Provide the [X, Y] coordinate of the cell's center where the given text is located.  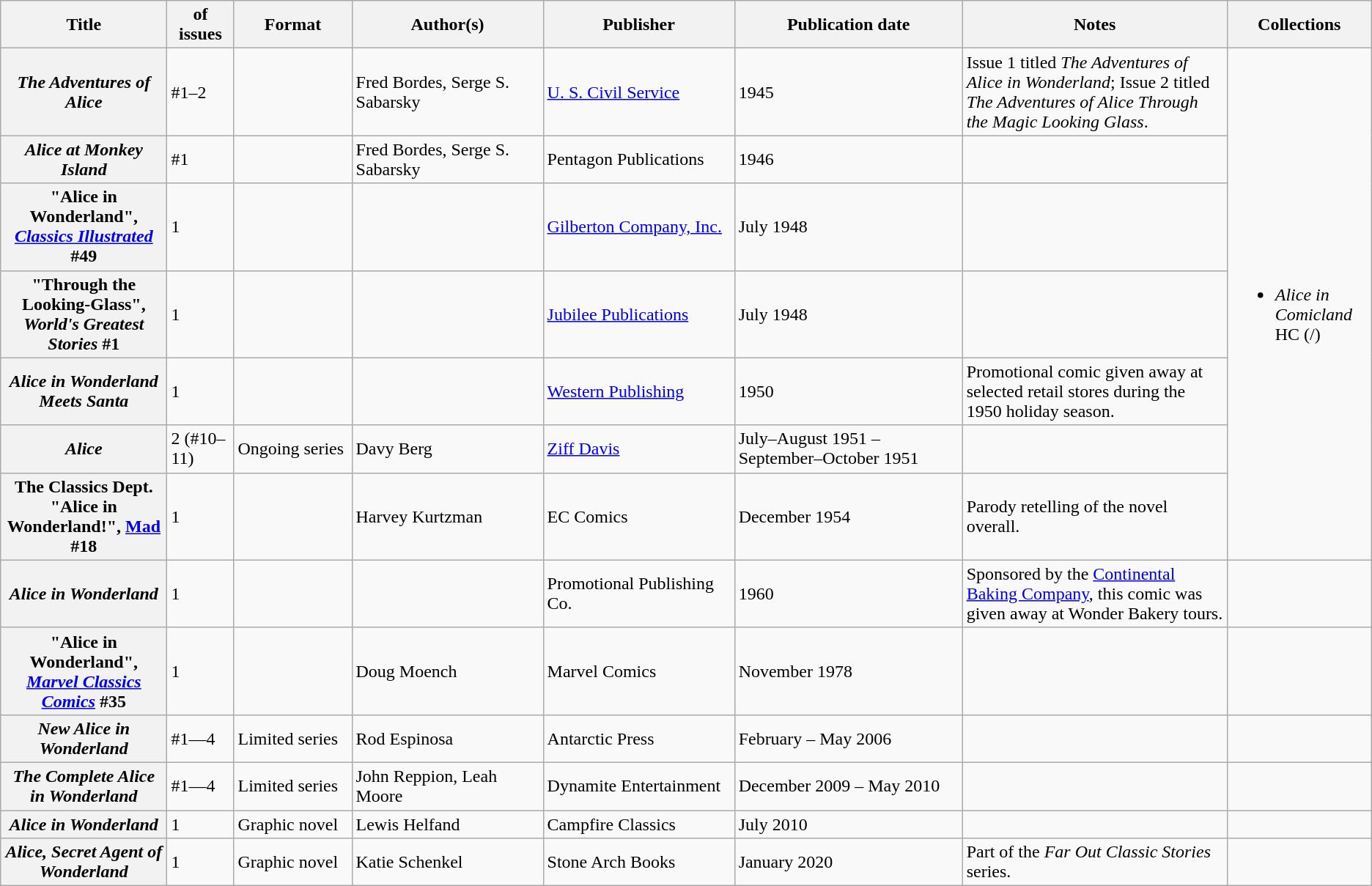
February – May 2006 [849, 739]
Sponsored by the Continental Baking Company, this comic was given away at Wonder Bakery tours. [1095, 594]
John Reppion, Leah Moore [447, 786]
Author(s) [447, 25]
Dynamite Entertainment [639, 786]
1945 [849, 92]
Publisher [639, 25]
December 1954 [849, 516]
July–August 1951 – September–October 1951 [849, 448]
Alice in Comicland HC (/) [1299, 304]
July 2010 [849, 824]
Parody retelling of the novel overall. [1095, 516]
Part of the Far Out Classic Stories series. [1095, 862]
Title [84, 25]
Alice at Monkey Island [84, 160]
Lewis Helfand [447, 824]
Alice, Secret Agent of Wonderland [84, 862]
#1 [201, 160]
1946 [849, 160]
Alice [84, 448]
New Alice in Wonderland [84, 739]
The Complete Alice in Wonderland [84, 786]
Gilberton Company, Inc. [639, 227]
1960 [849, 594]
Katie Schenkel [447, 862]
Ziff Davis [639, 448]
The Classics Dept. "Alice in Wonderland!", Mad #18 [84, 516]
Rod Espinosa [447, 739]
Notes [1095, 25]
Antarctic Press [639, 739]
Alice in Wonderland Meets Santa [84, 391]
Format [293, 25]
#1–2 [201, 92]
Publication date [849, 25]
Pentagon Publications [639, 160]
Issue 1 titled The Adventures of Alice in Wonderland; Issue 2 titled The Adventures of Alice Through the Magic Looking Glass. [1095, 92]
The Adventures of Alice [84, 92]
December 2009 – May 2010 [849, 786]
"Through the Looking-Glass", World's Greatest Stories #1 [84, 314]
"Alice in Wonderland", Marvel Classics Comics #35 [84, 671]
Ongoing series [293, 448]
Western Publishing [639, 391]
Doug Moench [447, 671]
of issues [201, 25]
Davy Berg [447, 448]
January 2020 [849, 862]
Campfire Classics [639, 824]
EC Comics [639, 516]
Marvel Comics [639, 671]
Jubilee Publications [639, 314]
Promotional comic given away at selected retail stores during the 1950 holiday season. [1095, 391]
November 1978 [849, 671]
1950 [849, 391]
Promotional Publishing Co. [639, 594]
Harvey Kurtzman [447, 516]
Stone Arch Books [639, 862]
"Alice in Wonderland", Classics Illustrated #49 [84, 227]
2 (#10–11) [201, 448]
U. S. Civil Service [639, 92]
Collections [1299, 25]
